Return [x, y] of the center of cell containing provided text 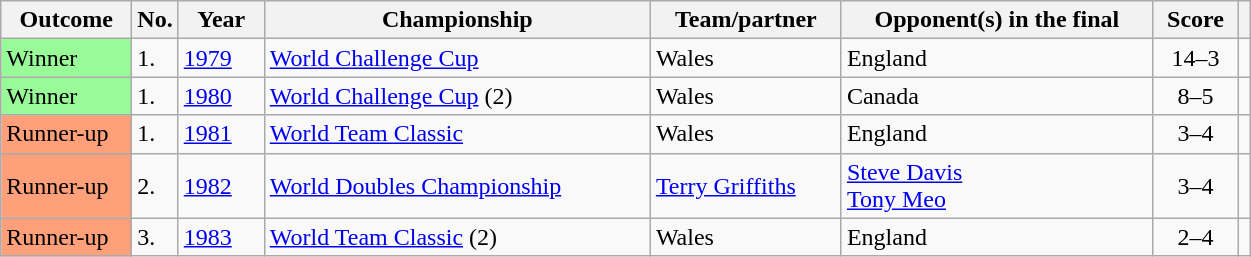
1979 [221, 58]
Steve Davis Tony Meo [996, 186]
Opponent(s) in the final [996, 20]
World Doubles Championship [457, 186]
Year [221, 20]
Team/partner [746, 20]
1981 [221, 134]
No. [155, 20]
World Team Classic [457, 134]
1980 [221, 96]
3. [155, 237]
World Team Classic (2) [457, 237]
World Challenge Cup [457, 58]
Canada [996, 96]
Championship [457, 20]
Score [1195, 20]
2. [155, 186]
14–3 [1195, 58]
1983 [221, 237]
World Challenge Cup (2) [457, 96]
Outcome [66, 20]
1982 [221, 186]
8–5 [1195, 96]
Terry Griffiths [746, 186]
2–4 [1195, 237]
